Provide the (x, y) coordinate of the cell's center where the given text is located.  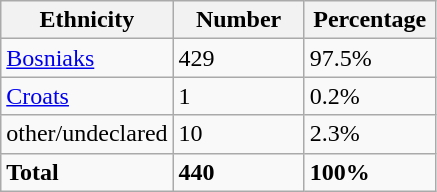
440 (238, 172)
2.3% (370, 134)
Bosniaks (87, 58)
Percentage (370, 20)
Ethnicity (87, 20)
Number (238, 20)
100% (370, 172)
10 (238, 134)
Croats (87, 96)
97.5% (370, 58)
0.2% (370, 96)
1 (238, 96)
429 (238, 58)
other/undeclared (87, 134)
Total (87, 172)
